Provide the [X, Y] coordinate of the cell's center where the given text is located.  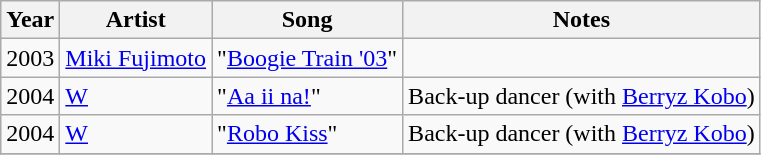
Song [308, 20]
"Aa ii na!" [308, 96]
2003 [30, 58]
Miki Fujimoto [136, 58]
Artist [136, 20]
Notes [582, 20]
"Boogie Train '03" [308, 58]
Year [30, 20]
"Robo Kiss" [308, 134]
